Provide the (x, y) coordinate of the cell's center where the given text is located.  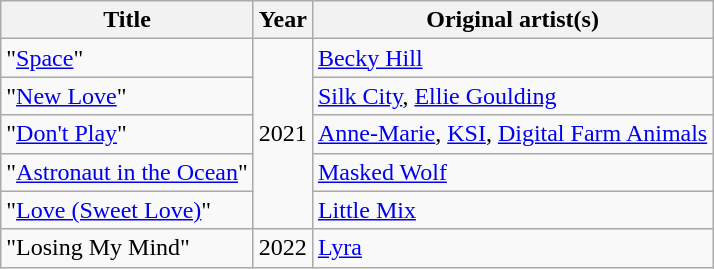
2021 (282, 134)
2022 (282, 248)
"Don't Play" (128, 134)
"Space" (128, 58)
Silk City, Ellie Goulding (512, 96)
"Losing My Mind" (128, 248)
Little Mix (512, 210)
"Love (Sweet Love)" (128, 210)
Title (128, 20)
Original artist(s) (512, 20)
Becky Hill (512, 58)
"Astronaut in the Ocean" (128, 172)
Anne-Marie, KSI, Digital Farm Animals (512, 134)
Lyra (512, 248)
Year (282, 20)
"New Love" (128, 96)
Masked Wolf (512, 172)
